Capture the cell that displays the provided text and extract its [x, y] central coordinate. 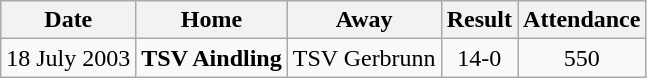
TSV Gerbrunn [364, 58]
14-0 [479, 58]
550 [582, 58]
TSV Aindling [212, 58]
Away [364, 20]
Home [212, 20]
Attendance [582, 20]
18 July 2003 [68, 58]
Date [68, 20]
Result [479, 20]
